Provide the [X, Y] coordinate of the cell's center where the given text is located.  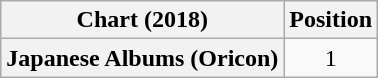
Position [331, 20]
Chart (2018) [142, 20]
1 [331, 58]
Japanese Albums (Oricon) [142, 58]
